Identify which cell holds the provided text, then report its [X, Y] central coordinate. 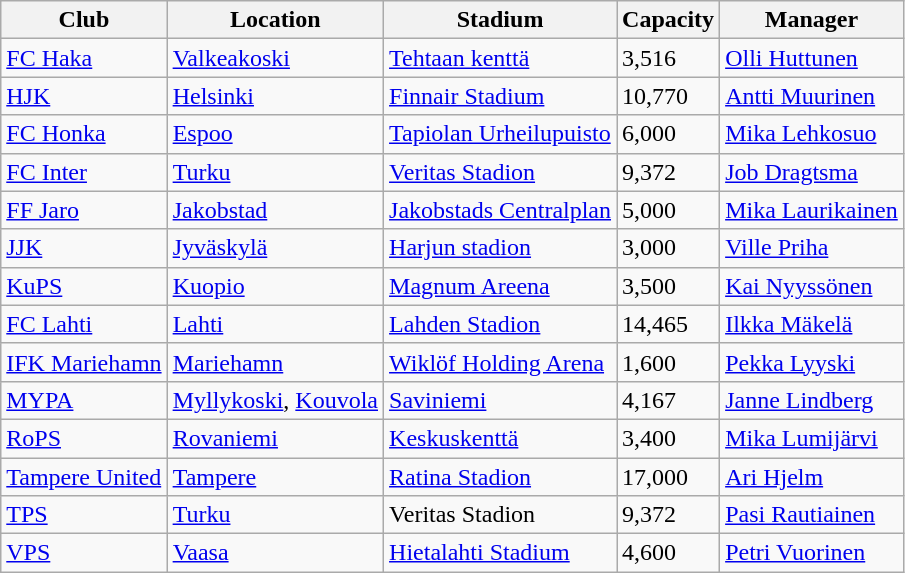
Tampere United [84, 477]
1,600 [668, 362]
MYPA [84, 400]
4,167 [668, 400]
3,000 [668, 248]
Janne Lindberg [812, 400]
Saviniemi [500, 400]
FC Honka [84, 134]
Myllykoski, Kouvola [275, 400]
HJK [84, 96]
Stadium [500, 20]
TPS [84, 515]
Lahti [275, 324]
Tapiolan Urheilupuisto [500, 134]
Mika Laurikainen [812, 210]
Pekka Lyyski [812, 362]
Capacity [668, 20]
Olli Huttunen [812, 58]
Jakobstad [275, 210]
RoPS [84, 438]
FC Lahti [84, 324]
17,000 [668, 477]
Tehtaan kenttä [500, 58]
Helsinki [275, 96]
JJK [84, 248]
Mariehamn [275, 362]
10,770 [668, 96]
Mika Lumijärvi [812, 438]
Wiklöf Holding Arena [500, 362]
KuPS [84, 286]
IFK Mariehamn [84, 362]
Petri Vuorinen [812, 553]
Ilkka Mäkelä [812, 324]
Magnum Areena [500, 286]
VPS [84, 553]
FF Jaro [84, 210]
Location [275, 20]
Ari Hjelm [812, 477]
FC Haka [84, 58]
3,400 [668, 438]
Antti Muurinen [812, 96]
Harjun stadion [500, 248]
6,000 [668, 134]
Ratina Stadion [500, 477]
Kai Nyyssönen [812, 286]
3,500 [668, 286]
Finnair Stadium [500, 96]
Jakobstads Centralplan [500, 210]
Lahden Stadion [500, 324]
Manager [812, 20]
Job Dragtsma [812, 172]
Pasi Rautiainen [812, 515]
Ville Priha [812, 248]
14,465 [668, 324]
Rovaniemi [275, 438]
5,000 [668, 210]
4,600 [668, 553]
Tampere [275, 477]
Espoo [275, 134]
Keskuskenttä [500, 438]
3,516 [668, 58]
Jyväskylä [275, 248]
Club [84, 20]
Mika Lehkosuo [812, 134]
FC Inter [84, 172]
Vaasa [275, 553]
Valkeakoski [275, 58]
Hietalahti Stadium [500, 553]
Kuopio [275, 286]
